Locate the cell with the specified text and output its (X, Y) center coordinate. 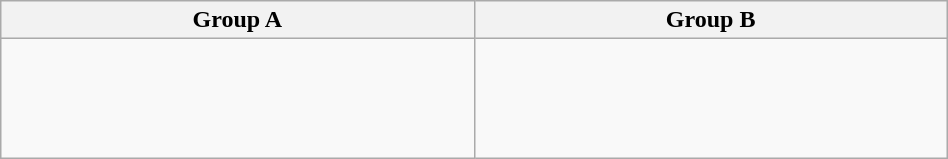
Group A (238, 20)
Group B (710, 20)
